Identify which cell holds the provided text, then report its (x, y) central coordinate. 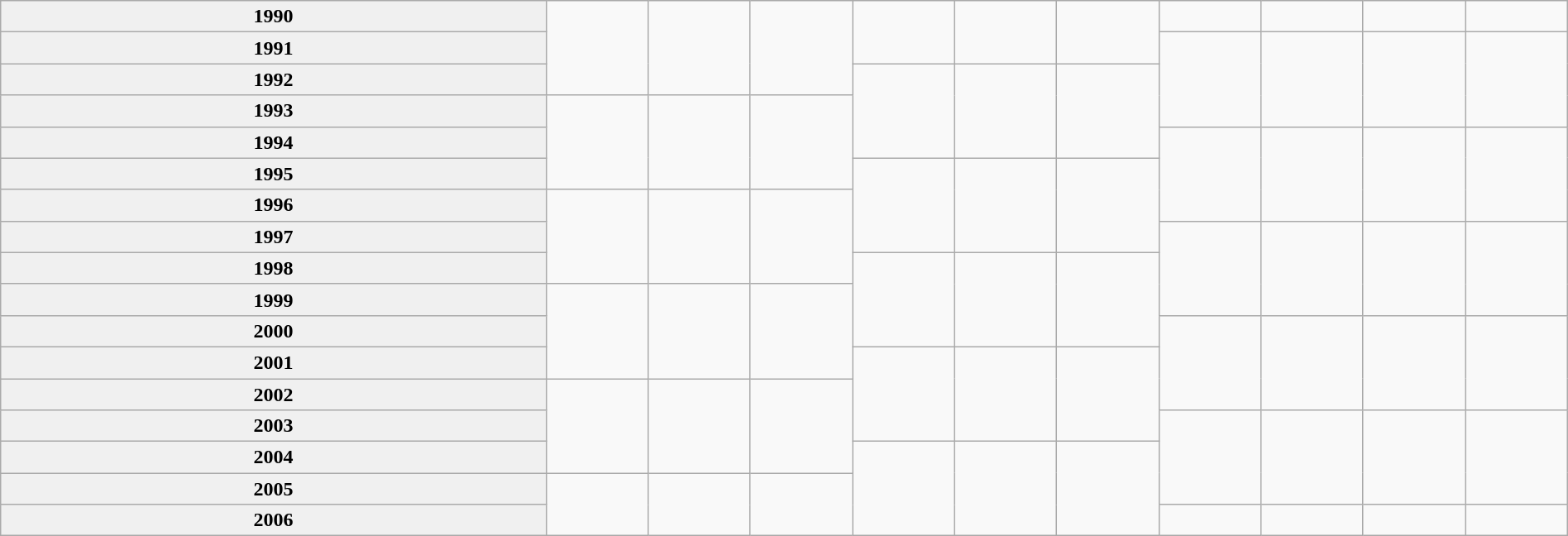
2001 (273, 362)
1995 (273, 174)
1990 (273, 17)
1994 (273, 142)
2006 (273, 520)
2003 (273, 426)
2002 (273, 395)
1997 (273, 237)
2000 (273, 331)
1992 (273, 79)
1996 (273, 205)
2005 (273, 489)
1998 (273, 268)
1999 (273, 299)
2004 (273, 457)
1991 (273, 48)
1993 (273, 111)
